Capture the cell that displays the provided text and extract its (X, Y) central coordinate. 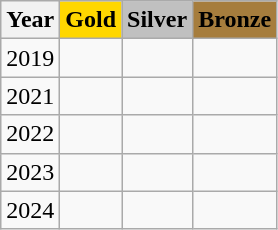
Gold (91, 20)
2024 (30, 210)
2021 (30, 96)
2023 (30, 172)
2019 (30, 58)
Silver (158, 20)
2022 (30, 134)
Bronze (235, 20)
Year (30, 20)
